Return (X, Y) of the center of cell containing provided text 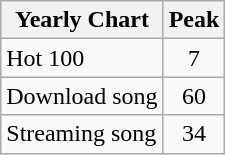
Hot 100 (82, 58)
Yearly Chart (82, 20)
60 (194, 96)
Streaming song (82, 134)
Peak (194, 20)
Download song (82, 96)
7 (194, 58)
34 (194, 134)
